Pinpoint the cell where the given text exists, returning its (X, Y) midpoint coordinate. 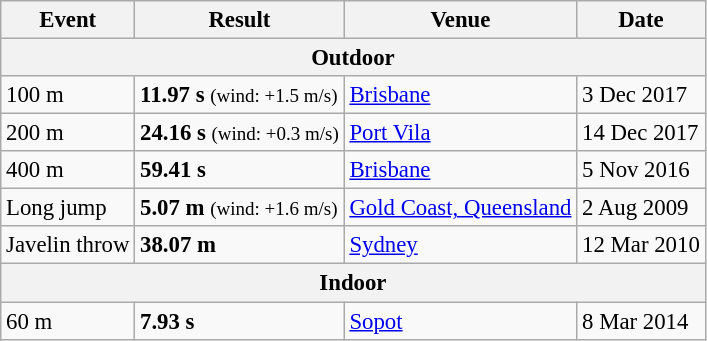
Javelin throw (68, 245)
60 m (68, 321)
3 Dec 2017 (641, 95)
2 Aug 2009 (641, 208)
Sopot (460, 321)
12 Mar 2010 (641, 245)
5 Nov 2016 (641, 170)
11.97 s (wind: +1.5 m/s) (240, 95)
Gold Coast, Queensland (460, 208)
Outdoor (353, 58)
Venue (460, 20)
200 m (68, 133)
59.41 s (240, 170)
Result (240, 20)
Long jump (68, 208)
5.07 m (wind: +1.6 m/s) (240, 208)
Date (641, 20)
400 m (68, 170)
24.16 s (wind: +0.3 m/s) (240, 133)
38.07 m (240, 245)
14 Dec 2017 (641, 133)
Port Vila (460, 133)
100 m (68, 95)
Indoor (353, 283)
7.93 s (240, 321)
8 Mar 2014 (641, 321)
Event (68, 20)
Sydney (460, 245)
